Provide the [x, y] coordinate of the cell's center where the given text is located.  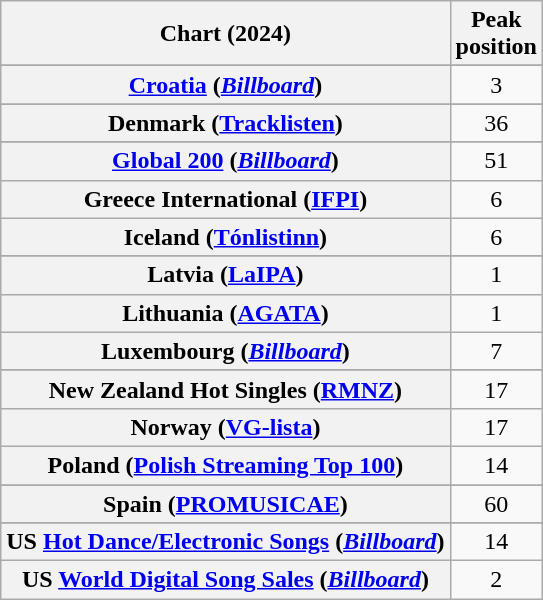
Luxembourg (Billboard) [226, 351]
Spain (PROMUSICAE) [226, 503]
US Hot Dance/Electronic Songs (Billboard) [226, 542]
Denmark (Tracklisten) [226, 123]
Global 200 (Billboard) [226, 161]
51 [496, 161]
7 [496, 351]
Iceland (Tónlistinn) [226, 237]
Norway (VG-lista) [226, 427]
Greece International (IFPI) [226, 199]
US World Digital Song Sales (Billboard) [226, 580]
3 [496, 85]
Peakposition [496, 34]
60 [496, 503]
36 [496, 123]
Croatia (Billboard) [226, 85]
2 [496, 580]
New Zealand Hot Singles (RMNZ) [226, 389]
Lithuania (AGATA) [226, 313]
Chart (2024) [226, 34]
Latvia (LaIPA) [226, 275]
Poland (Polish Streaming Top 100) [226, 465]
